From the cell containing the given text, extract its center point as (x, y) coordinate. 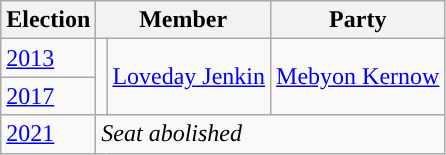
Party (358, 20)
Member (184, 20)
2017 (48, 96)
Loveday Jenkin (189, 77)
Seat abolished (270, 134)
2021 (48, 134)
Mebyon Kernow (358, 77)
2013 (48, 58)
Election (48, 20)
